Find where the given text appears and provide that cell's center as (x, y) coordinate. 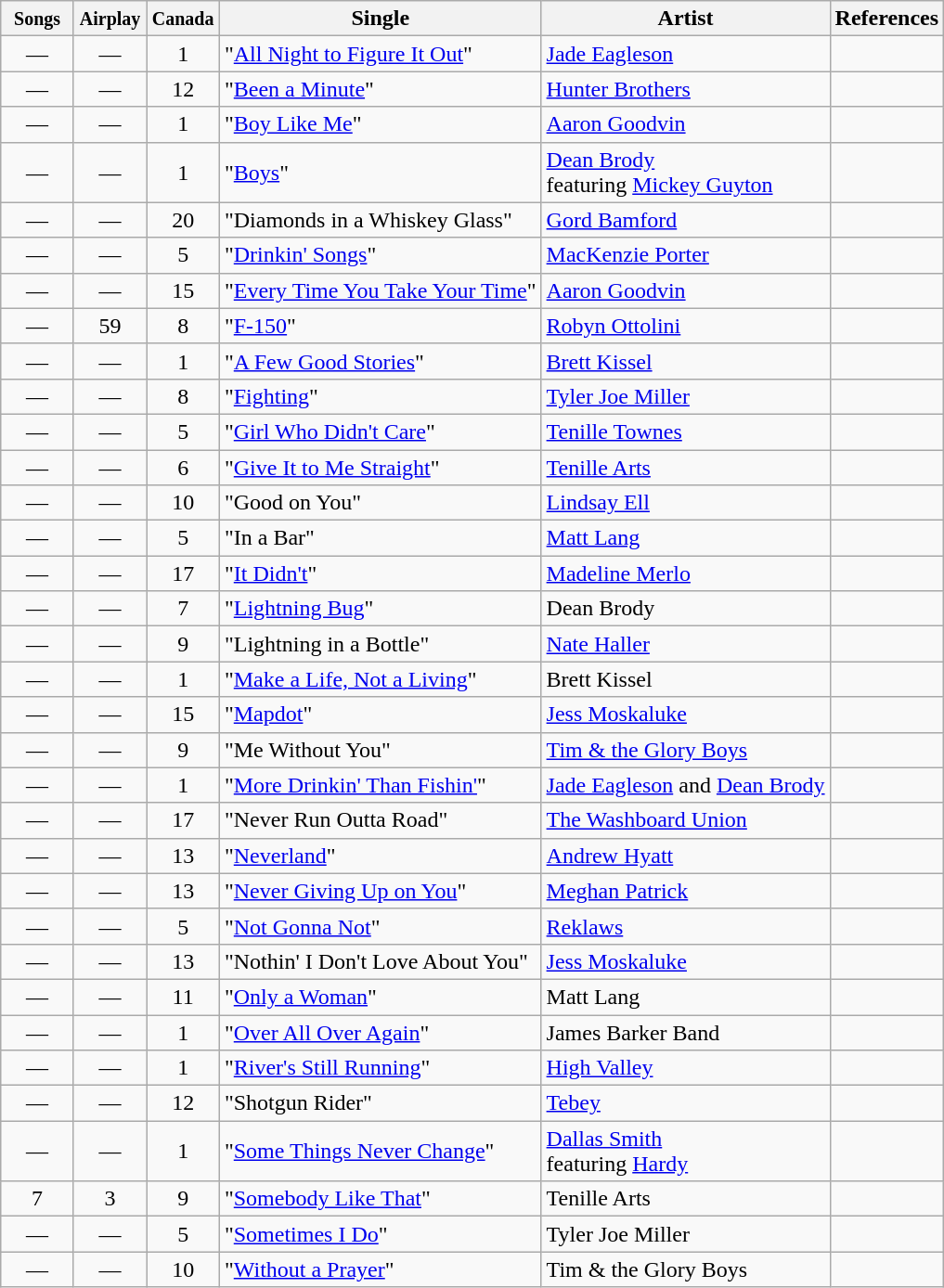
"Without a Prayer" (381, 1269)
11 (184, 997)
"Boy Like Me" (381, 124)
"Sometimes I Do" (381, 1234)
"A Few Good Stories" (381, 361)
"Shotgun Rider" (381, 1103)
References (887, 19)
Nate Haller (685, 644)
"Lightning Bug" (381, 609)
"Somebody Like That" (381, 1199)
"F-150" (381, 326)
The Washboard Union (685, 820)
Meghan Patrick (685, 891)
"Over All Over Again" (381, 1033)
Gord Bamford (685, 220)
"Girl Who Didn't Care" (381, 431)
Canada (184, 19)
20 (184, 220)
Jade Eagleson (685, 54)
Artist (685, 19)
Robyn Ottolini (685, 326)
"River's Still Running" (381, 1068)
Single (381, 19)
"Every Time You Take Your Time" (381, 290)
"Neverland" (381, 856)
James Barker Band (685, 1033)
"Boys" (381, 173)
Lindsay Ell (685, 503)
59 (110, 326)
Songs (37, 19)
Madeline Merlo (685, 573)
"In a Bar" (381, 538)
Dallas Smith featuring Hardy (685, 1151)
Dean Brody (685, 609)
Andrew Hyatt (685, 856)
"More Drinkin' Than Fishin'" (381, 785)
Jade Eagleson and Dean Brody (685, 785)
MacKenzie Porter (685, 255)
Dean Brody featuring Mickey Guyton (685, 173)
"It Didn't" (381, 573)
"Been a Minute" (381, 89)
"Give It to Me Straight" (381, 467)
"Never Giving Up on You" (381, 891)
Tebey (685, 1103)
"Diamonds in a Whiskey Glass" (381, 220)
"Nothin' I Don't Love About You" (381, 961)
Airplay (110, 19)
6 (184, 467)
"Mapdot" (381, 715)
High Valley (685, 1068)
"Lightning in a Bottle" (381, 644)
"Good on You" (381, 503)
"Not Gonna Not" (381, 926)
"Me Without You" (381, 750)
"Never Run Outta Road" (381, 820)
"Make a Life, Not a Living" (381, 679)
3 (110, 1199)
"Only a Woman" (381, 997)
"All Night to Figure It Out" (381, 54)
Reklaws (685, 926)
"Fighting" (381, 396)
Tenille Townes (685, 431)
Hunter Brothers (685, 89)
"Some Things Never Change" (381, 1151)
"Drinkin' Songs" (381, 255)
